Identify which cell holds the provided text, then report its (X, Y) central coordinate. 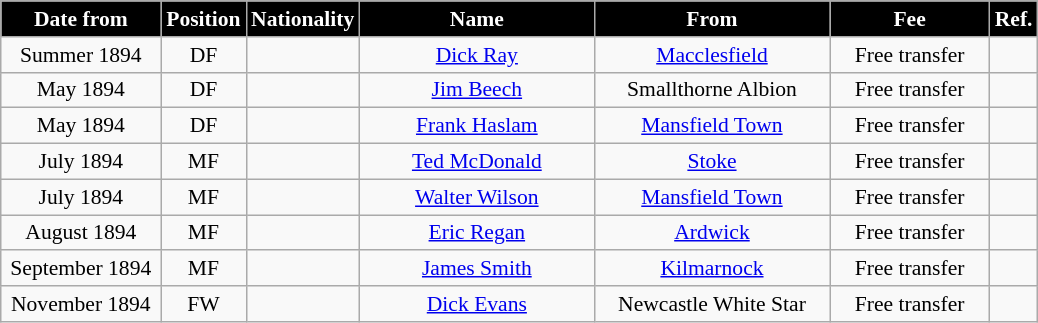
Position (204, 19)
August 1894 (81, 233)
Jim Beech (476, 90)
Name (476, 19)
Ref. (1014, 19)
Ardwick (712, 233)
November 1894 (81, 304)
September 1894 (81, 269)
Ted McDonald (476, 162)
Stoke (712, 162)
From (712, 19)
Newcastle White Star (712, 304)
Nationality (302, 19)
Frank Haslam (476, 126)
FW (204, 304)
Dick Evans (476, 304)
James Smith (476, 269)
Walter Wilson (476, 197)
Eric Regan (476, 233)
Macclesfield (712, 55)
Smallthorne Albion (712, 90)
Date from (81, 19)
Summer 1894 (81, 55)
Kilmarnock (712, 269)
Dick Ray (476, 55)
Fee (910, 19)
